Determine the (x, y) coordinate at the center of the cell enclosing the given text.  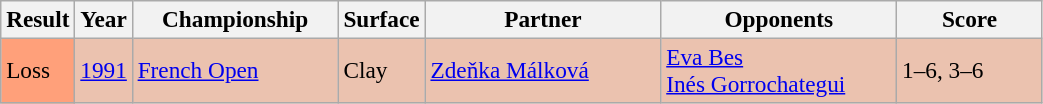
1991 (104, 70)
Year (104, 19)
1–6, 3–6 (970, 70)
Championship (235, 19)
Score (970, 19)
Loss (38, 70)
Partner (543, 19)
French Open (235, 70)
Surface (382, 19)
Eva Bes Inés Gorrochategui (779, 70)
Zdeňka Málková (543, 70)
Clay (382, 70)
Opponents (779, 19)
Result (38, 19)
